Search for the cell housing the specified text and yield its [x, y] center coordinate. 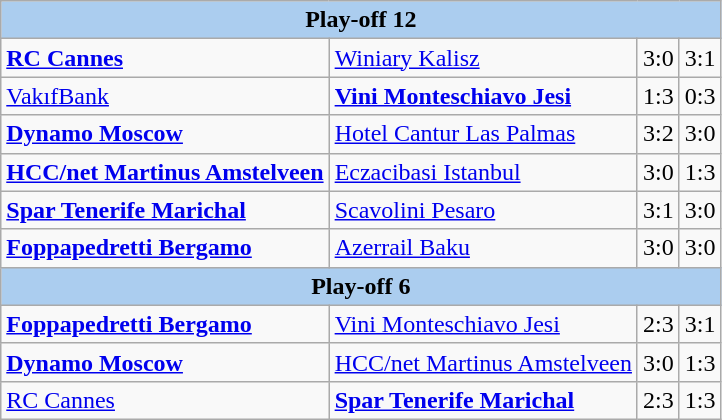
3:2 [658, 134]
VakıfBank [165, 96]
Azerrail Baku [483, 248]
Eczacibasi Istanbul [483, 172]
Winiary Kalisz [483, 58]
Play-off 12 [361, 20]
Hotel Cantur Las Palmas [483, 134]
0:3 [700, 96]
Scavolini Pesaro [483, 210]
Play-off 6 [361, 286]
